Locate the cell with the specified text and output its (X, Y) center coordinate. 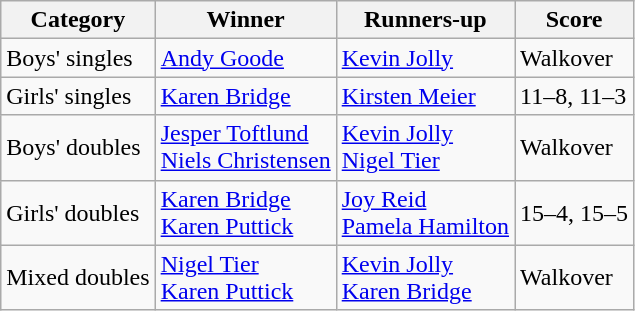
Kevin Jolly Nigel Tier (425, 148)
Kirsten Meier (425, 96)
Winner (246, 20)
Kevin Jolly Karen Bridge (425, 278)
Kevin Jolly (425, 58)
11–8, 11–3 (574, 96)
Girls' doubles (78, 212)
Nigel Tier Karen Puttick (246, 278)
Category (78, 20)
15–4, 15–5 (574, 212)
Joy Reid Pamela Hamilton (425, 212)
Jesper Toftlund Niels Christensen (246, 148)
Mixed doubles (78, 278)
Boys' singles (78, 58)
Karen Bridge (246, 96)
Karen Bridge Karen Puttick (246, 212)
Andy Goode (246, 58)
Girls' singles (78, 96)
Score (574, 20)
Boys' doubles (78, 148)
Runners-up (425, 20)
